Pinpoint the cell where the given text exists, returning its (X, Y) midpoint coordinate. 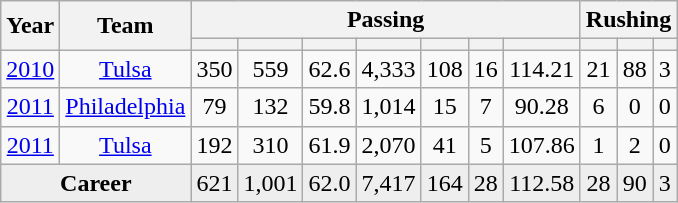
Team (126, 26)
21 (598, 69)
114.21 (542, 69)
350 (214, 69)
59.8 (330, 107)
7 (486, 107)
1,014 (388, 107)
62.6 (330, 69)
62.0 (330, 183)
4,333 (388, 69)
107.86 (542, 145)
559 (270, 69)
108 (444, 69)
41 (444, 145)
7,417 (388, 183)
Passing (386, 20)
79 (214, 107)
192 (214, 145)
88 (635, 69)
310 (270, 145)
2010 (30, 69)
112.58 (542, 183)
Philadelphia (126, 107)
132 (270, 107)
2,070 (388, 145)
2 (635, 145)
164 (444, 183)
Year (30, 26)
1 (598, 145)
1,001 (270, 183)
6 (598, 107)
15 (444, 107)
621 (214, 183)
61.9 (330, 145)
16 (486, 69)
Career (96, 183)
Rushing (628, 20)
5 (486, 145)
90 (635, 183)
90.28 (542, 107)
